Find where the given text appears and provide that cell's center as (X, Y) coordinate. 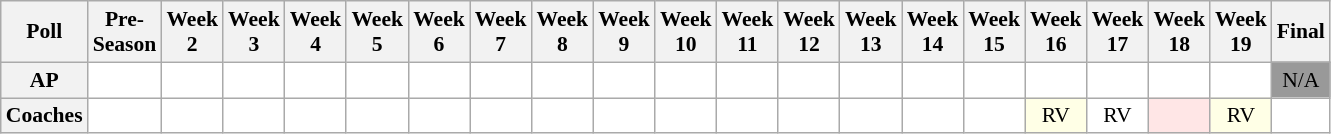
Pre-Season (125, 32)
Week12 (809, 32)
Week8 (562, 32)
Week7 (501, 32)
Week13 (871, 32)
Week18 (1179, 32)
Final (1301, 32)
Week5 (377, 32)
Week17 (1118, 32)
Coaches (44, 116)
Week14 (933, 32)
Week11 (748, 32)
Week9 (624, 32)
Poll (44, 32)
Week4 (316, 32)
Week3 (254, 32)
Week19 (1241, 32)
N/A (1301, 80)
Week6 (439, 32)
Week2 (192, 32)
Week15 (994, 32)
Week16 (1056, 32)
Week10 (686, 32)
AP (44, 80)
